Return the (X, Y) coordinate for the center point of the cell that contains the specified text.  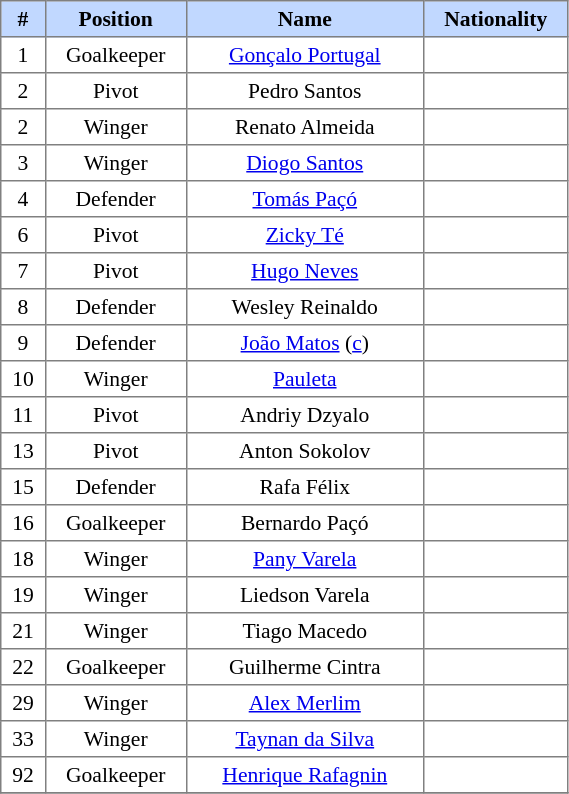
Name (304, 19)
João Matos (c) (304, 343)
Bernardo Paçó (304, 523)
Wesley Reinaldo (304, 307)
8 (23, 307)
21 (23, 631)
1 (23, 55)
33 (23, 739)
7 (23, 271)
Rafa Félix (304, 487)
Anton Sokolov (304, 451)
Position (116, 19)
18 (23, 559)
Renato Almeida (304, 127)
15 (23, 487)
Taynan da Silva (304, 739)
Andriy Dzyalo (304, 415)
22 (23, 667)
4 (23, 199)
Tiago Macedo (304, 631)
3 (23, 163)
13 (23, 451)
Alex Merlim (304, 703)
10 (23, 379)
Zicky Té (304, 235)
Pany Varela (304, 559)
Nationality (496, 19)
Diogo Santos (304, 163)
19 (23, 595)
# (23, 19)
Pedro Santos (304, 91)
16 (23, 523)
Henrique Rafagnin (304, 775)
Gonçalo Portugal (304, 55)
9 (23, 343)
29 (23, 703)
Pauleta (304, 379)
Tomás Paçó (304, 199)
11 (23, 415)
Guilherme Cintra (304, 667)
92 (23, 775)
6 (23, 235)
Liedson Varela (304, 595)
Hugo Neves (304, 271)
